Provide the [X, Y] coordinate of the cell's center where the given text is located.  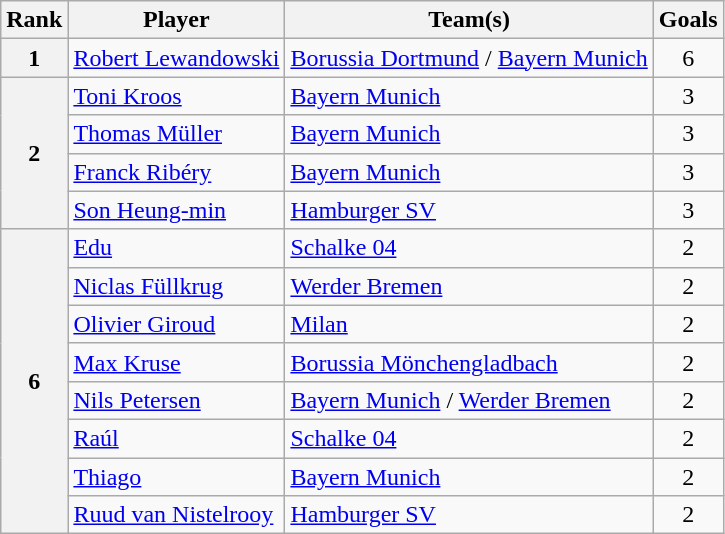
Olivier Giroud [176, 324]
Son Heung-min [176, 210]
1 [34, 58]
Borussia Mönchengladbach [469, 362]
Thomas Müller [176, 134]
Ruud van Nistelrooy [176, 515]
Player [176, 20]
Thiago [176, 477]
Raúl [176, 438]
Toni Kroos [176, 96]
Niclas Füllkrug [176, 286]
Robert Lewandowski [176, 58]
Borussia Dortmund / Bayern Munich [469, 58]
Franck Ribéry [176, 172]
Edu [176, 248]
Nils Petersen [176, 400]
Rank [34, 20]
Bayern Munich / Werder Bremen [469, 400]
Team(s) [469, 20]
Max Kruse [176, 362]
Goals [688, 20]
Milan [469, 324]
Werder Bremen [469, 286]
